Return the (X, Y) coordinate for the center point of the cell that contains the specified text.  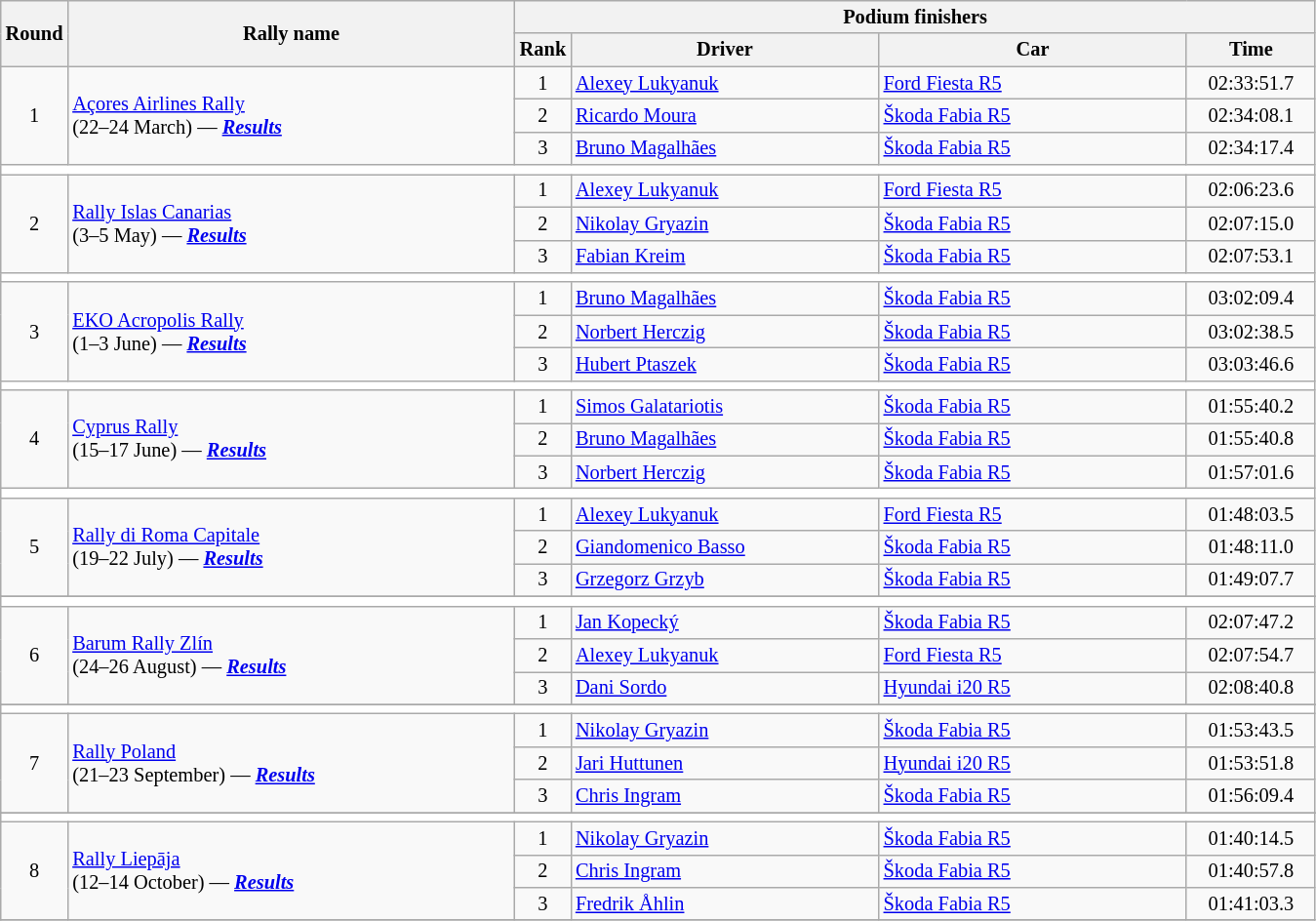
Açores Airlines Rally(22–24 March) — Results (291, 115)
Dani Sordo (725, 688)
02:07:53.1 (1251, 257)
Ricardo Moura (725, 115)
Barum Rally Zlín(24–26 August) — Results (291, 656)
Rally name (291, 33)
Rally Islas Canarias(3–5 May) — Results (291, 222)
8 (35, 870)
01:55:40.2 (1251, 407)
01:41:03.3 (1251, 903)
Rally di Roma Capitale(19–22 July) — Results (291, 546)
Rally Poland(21–23 September) — Results (291, 763)
01:53:43.5 (1251, 730)
Giandomenico Basso (725, 547)
01:40:14.5 (1251, 838)
Time (1251, 50)
01:57:01.6 (1251, 472)
Car (1033, 50)
7 (35, 763)
02:07:15.0 (1251, 223)
01:48:11.0 (1251, 547)
6 (35, 656)
Jari Huttunen (725, 763)
Hubert Ptaszek (725, 364)
01:40:57.8 (1251, 871)
03:03:46.6 (1251, 364)
Cyprus Rally(15–17 June) — Results (291, 439)
02:06:23.6 (1251, 190)
02:33:51.7 (1251, 83)
Jan Kopecký (725, 622)
EKO Acropolis Rally(1–3 June) — Results (291, 332)
Fredrik Åhlin (725, 903)
03:02:38.5 (1251, 332)
5 (35, 546)
Rally Liepāja(12–14 October) — Results (291, 870)
01:56:09.4 (1251, 796)
01:48:03.5 (1251, 514)
Round (35, 33)
Rank (542, 50)
01:53:51.8 (1251, 763)
Podium finishers (915, 17)
Simos Galatariotis (725, 407)
02:08:40.8 (1251, 688)
02:07:54.7 (1251, 655)
Grzegorz Grzyb (725, 580)
Fabian Kreim (725, 257)
01:55:40.8 (1251, 439)
01:49:07.7 (1251, 580)
Driver (725, 50)
4 (35, 439)
03:02:09.4 (1251, 299)
02:34:08.1 (1251, 115)
02:07:47.2 (1251, 622)
02:34:17.4 (1251, 148)
